Extract the (x, y) coordinate from the center of the cell holding the provided text.  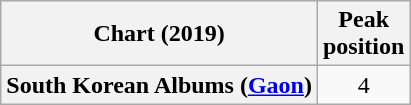
Peak position (363, 34)
Chart (2019) (160, 34)
South Korean Albums (Gaon) (160, 85)
4 (363, 85)
